Detect which cell encompasses the target text, then output its [x, y] center coordinate. 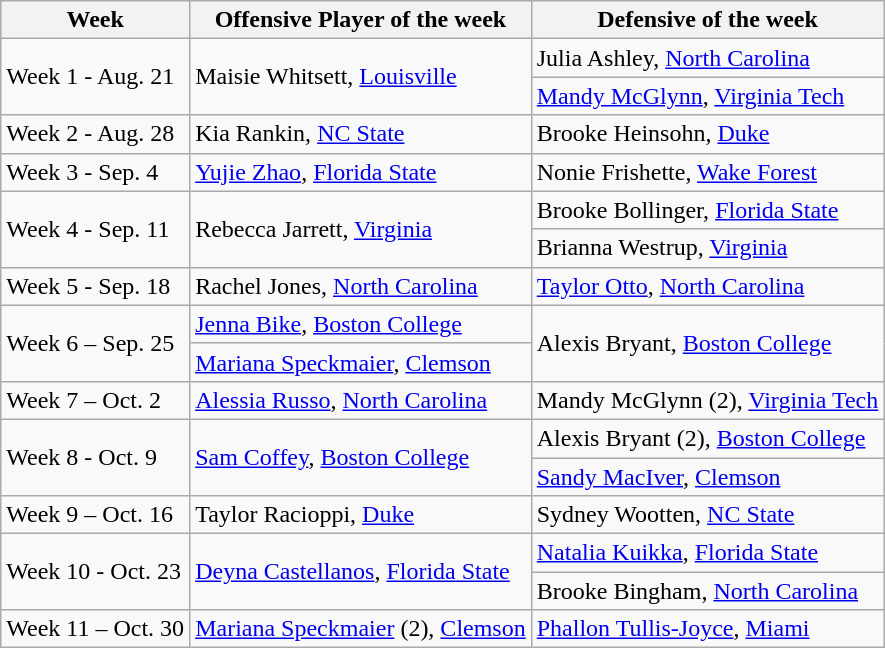
Yujie Zhao, Florida State [361, 172]
Week 2 - Aug. 28 [96, 134]
Rachel Jones, North Carolina [361, 286]
Phallon Tullis-Joyce, Miami [708, 629]
Week 8 - Oct. 9 [96, 457]
Brooke Bollinger, Florida State [708, 210]
Week 3 - Sep. 4 [96, 172]
Week 9 – Oct. 16 [96, 515]
Brooke Heinsohn, Duke [708, 134]
Deyna Castellanos, Florida State [361, 572]
Maisie Whitsett, Louisville [361, 77]
Alexis Bryant, Boston College [708, 343]
Alessia Russo, North Carolina [361, 400]
Sam Coffey, Boston College [361, 457]
Brianna Westrup, Virginia [708, 248]
Mariana Speckmaier, Clemson [361, 362]
Alexis Bryant (2), Boston College [708, 438]
Jenna Bike, Boston College [361, 324]
Week 11 – Oct. 30 [96, 629]
Nonie Frishette, Wake Forest [708, 172]
Week 10 - Oct. 23 [96, 572]
Week 5 - Sep. 18 [96, 286]
Taylor Otto, North Carolina [708, 286]
Offensive Player of the week [361, 20]
Rebecca Jarrett, Virginia [361, 229]
Sydney Wootten, NC State [708, 515]
Week [96, 20]
Week 4 - Sep. 11 [96, 229]
Defensive of the week [708, 20]
Mandy McGlynn (2), Virginia Tech [708, 400]
Brooke Bingham, North Carolina [708, 591]
Julia Ashley, North Carolina [708, 58]
Week 7 – Oct. 2 [96, 400]
Natalia Kuikka, Florida State [708, 553]
Kia Rankin, NC State [361, 134]
Week 6 – Sep. 25 [96, 343]
Mandy McGlynn, Virginia Tech [708, 96]
Week 1 - Aug. 21 [96, 77]
Sandy MacIver, Clemson [708, 477]
Taylor Racioppi, Duke [361, 515]
Mariana Speckmaier (2), Clemson [361, 629]
